Scan for the cell matching the given text and deliver its [X, Y] coordinate at center. 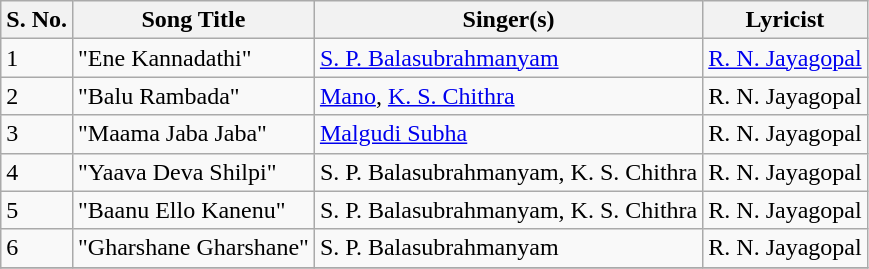
4 [37, 172]
Lyricist [785, 20]
Mano, K. S. Chithra [508, 96]
Singer(s) [508, 20]
"Balu Rambada" [193, 96]
5 [37, 210]
S. No. [37, 20]
6 [37, 248]
2 [37, 96]
3 [37, 134]
"Ene Kannadathi" [193, 58]
"Gharshane Gharshane" [193, 248]
"Maama Jaba Jaba" [193, 134]
Song Title [193, 20]
"Yaava Deva Shilpi" [193, 172]
"Baanu Ello Kanenu" [193, 210]
Malgudi Subha [508, 134]
1 [37, 58]
